Provide the (X, Y) coordinate of the cell's center where the given text is located.  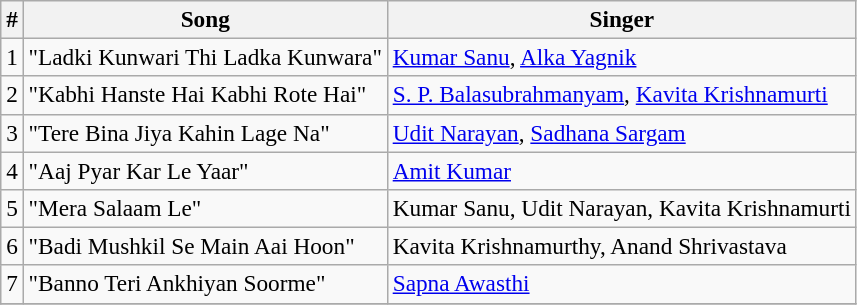
Kavita Krishnamurthy, Anand Shrivastava (622, 246)
6 (12, 246)
"Badi Mushkil Se Main Aai Hoon" (205, 246)
"Kabhi Hanste Hai Kabhi Rote Hai" (205, 95)
"Mera Salaam Le" (205, 208)
Singer (622, 19)
Amit Kumar (622, 170)
1 (12, 57)
Song (205, 19)
"Tere Bina Jiya Kahin Lage Na" (205, 133)
4 (12, 170)
Kumar Sanu, Alka Yagnik (622, 57)
# (12, 19)
"Ladki Kunwari Thi Ladka Kunwara" (205, 57)
2 (12, 95)
S. P. Balasubrahmanyam, Kavita Krishnamurti (622, 95)
Kumar Sanu, Udit Narayan, Kavita Krishnamurti (622, 208)
Udit Narayan, Sadhana Sargam (622, 133)
Sapna Awasthi (622, 284)
3 (12, 133)
"Banno Teri Ankhiyan Soorme" (205, 284)
"Aaj Pyar Kar Le Yaar" (205, 170)
7 (12, 284)
5 (12, 208)
